For the text-containing cell, return its midpoint in [x, y] coordinate format. 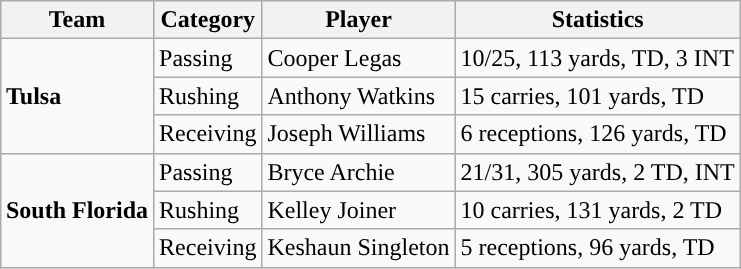
10 carries, 131 yards, 2 TD [598, 210]
Cooper Legas [358, 58]
Joseph Williams [358, 134]
Bryce Archie [358, 172]
Kelley Joiner [358, 210]
Team [76, 20]
21/31, 305 yards, 2 TD, INT [598, 172]
10/25, 113 yards, TD, 3 INT [598, 58]
5 receptions, 96 yards, TD [598, 248]
Category [208, 20]
Player [358, 20]
Anthony Watkins [358, 96]
Keshaun Singleton [358, 248]
15 carries, 101 yards, TD [598, 96]
Tulsa [76, 96]
South Florida [76, 210]
Statistics [598, 20]
6 receptions, 126 yards, TD [598, 134]
